Return [x, y] of the center of cell containing provided text 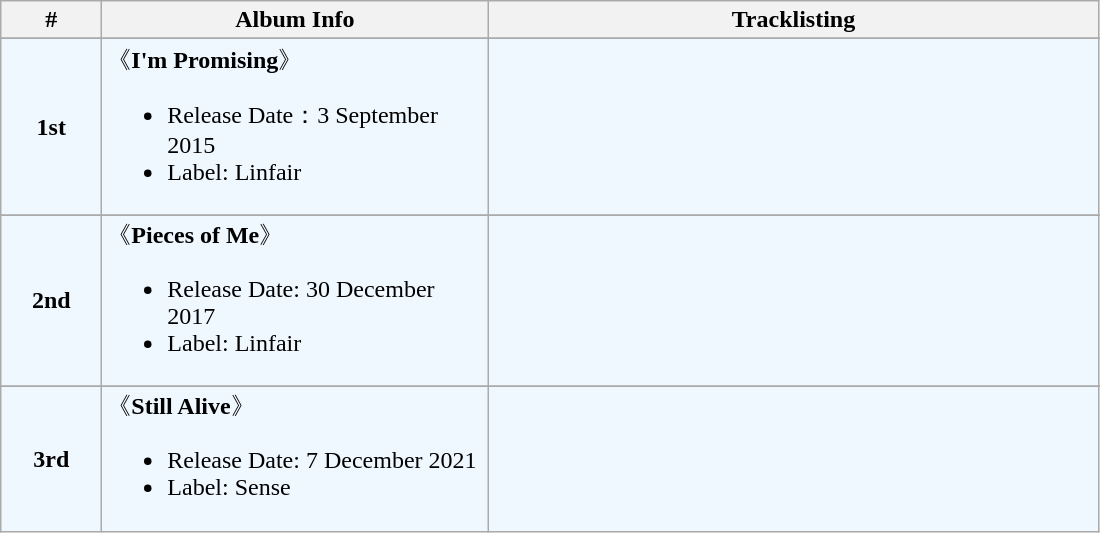
2nd [52, 301]
3rd [52, 458]
Album Info [295, 20]
《Still Alive》Release Date: 7 December 2021Label: Sense [295, 458]
《Pieces of Me》Release Date: 30 December 2017Label: Linfair [295, 301]
1st [52, 127]
Tracklisting [794, 20]
# [52, 20]
《I'm Promising》Release Date：3 September 2015Label: Linfair [295, 127]
